Provide the [X, Y] coordinate of the cell's center where the given text is located.  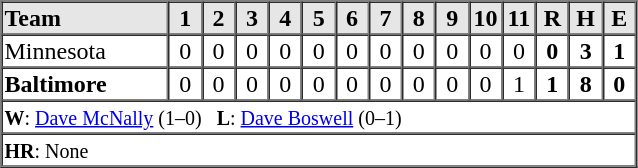
Minnesota [86, 50]
7 [386, 18]
Team [86, 18]
11 [518, 18]
10 [486, 18]
H [586, 18]
5 [318, 18]
R [552, 18]
Baltimore [86, 84]
9 [452, 18]
2 [218, 18]
W: Dave McNally (1–0) L: Dave Boswell (0–1) [319, 116]
E [619, 18]
HR: None [319, 150]
4 [286, 18]
6 [352, 18]
